Locate the cell with the specified text and output its [X, Y] center coordinate. 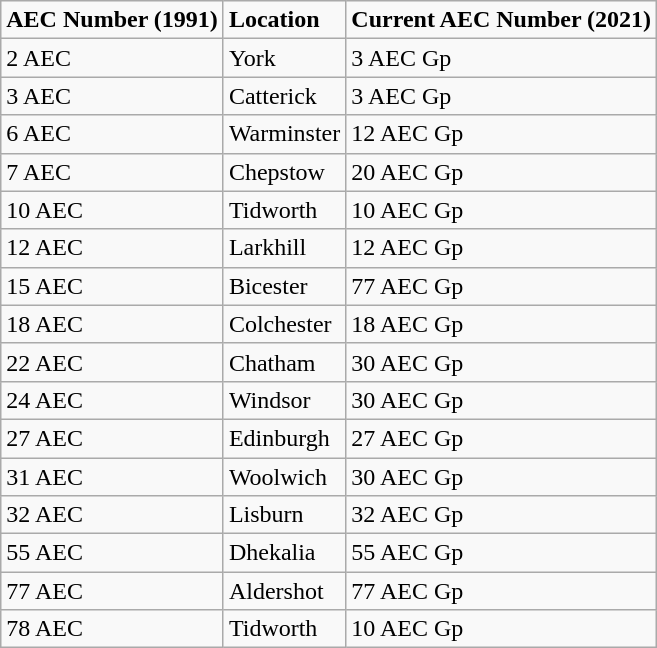
Colchester [284, 324]
7 AEC [112, 172]
77 AEC [112, 591]
3 AEC [112, 96]
12 AEC [112, 248]
York [284, 58]
2 AEC [112, 58]
6 AEC [112, 134]
Aldershot [284, 591]
Woolwich [284, 477]
Warminster [284, 134]
18 AEC [112, 324]
Current AEC Number (2021) [502, 20]
32 AEC [112, 515]
27 AEC [112, 438]
Chepstow [284, 172]
24 AEC [112, 400]
55 AEC Gp [502, 553]
27 AEC Gp [502, 438]
Windsor [284, 400]
78 AEC [112, 629]
10 AEC [112, 210]
22 AEC [112, 362]
Dhekalia [284, 553]
Location [284, 20]
18 AEC Gp [502, 324]
Lisburn [284, 515]
Chatham [284, 362]
Catterick [284, 96]
AEC Number (1991) [112, 20]
Larkhill [284, 248]
32 AEC Gp [502, 515]
15 AEC [112, 286]
Edinburgh [284, 438]
Bicester [284, 286]
55 AEC [112, 553]
20 AEC Gp [502, 172]
31 AEC [112, 477]
